Return [X, Y] of the center of cell containing provided text 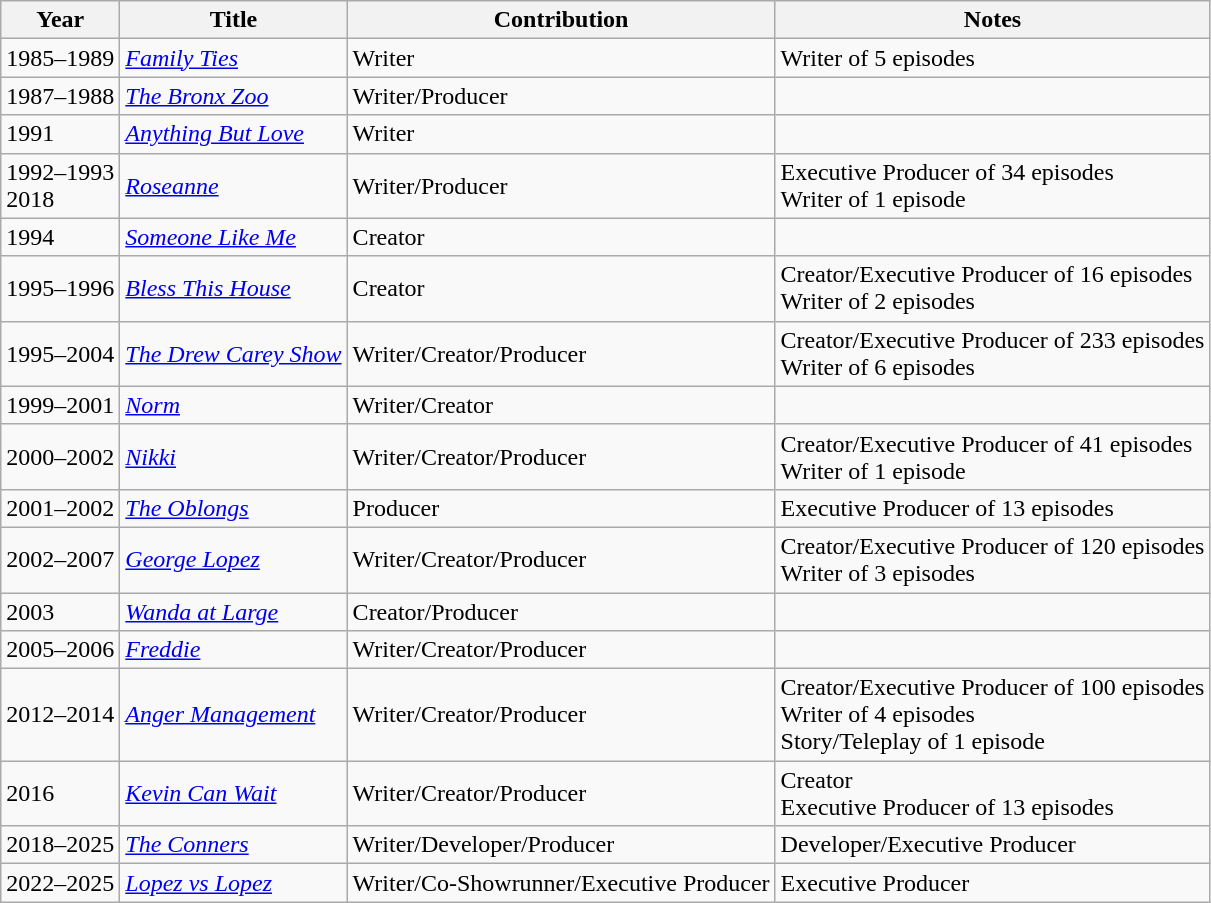
Creator/Executive Producer of 100 episodes Writer of 4 episodes Story/Teleplay of 1 episode [992, 715]
1992–1993 2018 [60, 186]
2003 [60, 611]
The Drew Carey Show [234, 354]
Title [234, 20]
2018–2025 [60, 845]
Anything But Love [234, 134]
The Oblongs [234, 508]
Writer of 5 episodes [992, 58]
Someone Like Me [234, 237]
Norm [234, 405]
Bless This House [234, 288]
Lopez vs Lopez [234, 883]
2000–2002 [60, 456]
2012–2014 [60, 715]
Freddie [234, 650]
The Conners [234, 845]
Producer [561, 508]
1994 [60, 237]
Notes [992, 20]
Contribution [561, 20]
Creator/Executive Producer of 41 episodes Writer of 1 episode [992, 456]
Writer/Co-Showrunner/Executive Producer [561, 883]
Anger Management [234, 715]
2002–2007 [60, 560]
2005–2006 [60, 650]
Creator/Executive Producer of 16 episodes Writer of 2 episodes [992, 288]
1999–2001 [60, 405]
2022–2025 [60, 883]
Wanda at Large [234, 611]
Executive Producer of 34 episodes Writer of 1 episode [992, 186]
CreatorExecutive Producer of 13 episodes [992, 794]
1985–1989 [60, 58]
George Lopez [234, 560]
Writer/Developer/Producer [561, 845]
Creator/Executive Producer of 120 episodes Writer of 3 episodes [992, 560]
Nikki [234, 456]
Year [60, 20]
1991 [60, 134]
The Bronx Zoo [234, 96]
Executive Producer of 13 episodes [992, 508]
2001–2002 [60, 508]
1995–1996 [60, 288]
Developer/Executive Producer [992, 845]
Roseanne [234, 186]
2016 [60, 794]
Kevin Can Wait [234, 794]
1995–2004 [60, 354]
Creator/Executive Producer of 233 episodes Writer of 6 episodes [992, 354]
Writer/Creator [561, 405]
Creator/Producer [561, 611]
Executive Producer [992, 883]
1987–1988 [60, 96]
Family Ties [234, 58]
